Determine the [X, Y] coordinate at the center of the cell enclosing the given text.  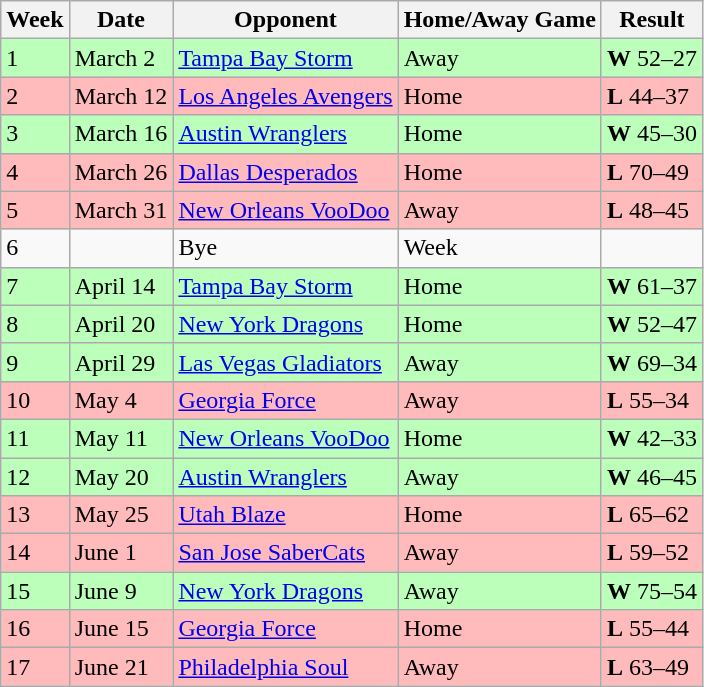
Result [652, 20]
L 65–62 [652, 515]
10 [35, 400]
2 [35, 96]
9 [35, 362]
L 44–37 [652, 96]
Date [121, 20]
W 46–45 [652, 477]
W 52–27 [652, 58]
L 63–49 [652, 667]
June 9 [121, 591]
San Jose SaberCats [286, 553]
Utah Blaze [286, 515]
Home/Away Game [500, 20]
15 [35, 591]
April 14 [121, 286]
4 [35, 172]
3 [35, 134]
May 4 [121, 400]
March 31 [121, 210]
13 [35, 515]
April 29 [121, 362]
5 [35, 210]
Bye [286, 248]
W 75–54 [652, 591]
March 16 [121, 134]
Los Angeles Avengers [286, 96]
L 59–52 [652, 553]
6 [35, 248]
June 21 [121, 667]
W 42–33 [652, 438]
W 52–47 [652, 324]
May 25 [121, 515]
May 11 [121, 438]
Las Vegas Gladiators [286, 362]
16 [35, 629]
8 [35, 324]
12 [35, 477]
March 26 [121, 172]
L 48–45 [652, 210]
17 [35, 667]
Opponent [286, 20]
W 45–30 [652, 134]
June 15 [121, 629]
Dallas Desperados [286, 172]
L 55–44 [652, 629]
W 61–37 [652, 286]
14 [35, 553]
May 20 [121, 477]
March 2 [121, 58]
L 70–49 [652, 172]
W 69–34 [652, 362]
April 20 [121, 324]
7 [35, 286]
1 [35, 58]
L 55–34 [652, 400]
Philadelphia Soul [286, 667]
March 12 [121, 96]
June 1 [121, 553]
11 [35, 438]
